Search for the cell housing the specified text and yield its [x, y] center coordinate. 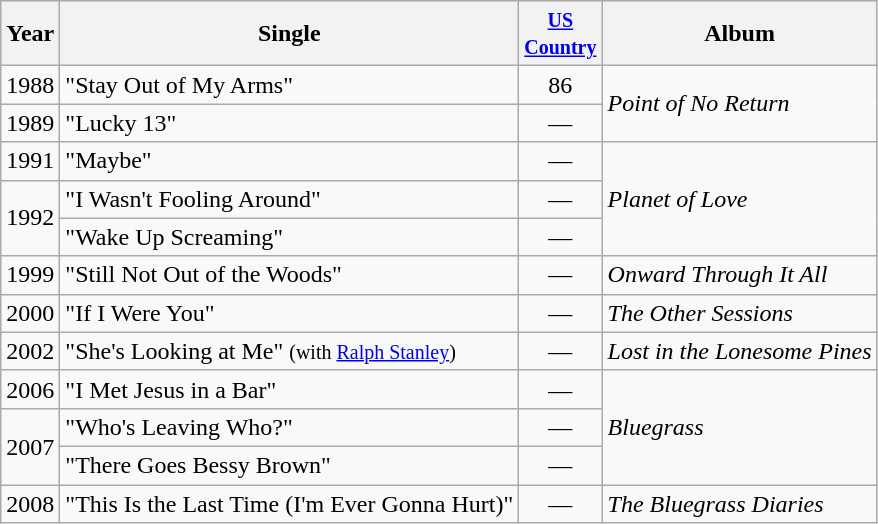
US Country [560, 34]
Point of No Return [740, 104]
The Other Sessions [740, 313]
The Bluegrass Diaries [740, 503]
1992 [30, 218]
2008 [30, 503]
1991 [30, 161]
"Lucky 13" [290, 123]
"Stay Out of My Arms" [290, 85]
"I Met Jesus in a Bar" [290, 389]
2000 [30, 313]
"This Is the Last Time (I'm Ever Gonna Hurt)" [290, 503]
86 [560, 85]
"She's Looking at Me" (with Ralph Stanley) [290, 351]
"I Wasn't Fooling Around" [290, 199]
"There Goes Bessy Brown" [290, 465]
Album [740, 34]
"If I Were You" [290, 313]
1988 [30, 85]
"Maybe" [290, 161]
Onward Through It All [740, 275]
Planet of Love [740, 199]
"Wake Up Screaming" [290, 237]
Single [290, 34]
"Who's Leaving Who?" [290, 427]
Bluegrass [740, 427]
2006 [30, 389]
2007 [30, 446]
Lost in the Lonesome Pines [740, 351]
1999 [30, 275]
2002 [30, 351]
"Still Not Out of the Woods" [290, 275]
1989 [30, 123]
Year [30, 34]
